Detect which cell encompasses the target text, then output its (x, y) center coordinate. 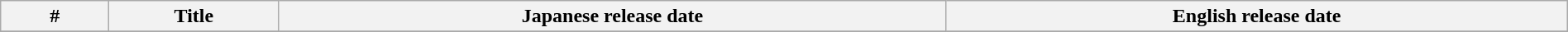
# (55, 16)
Japanese release date (612, 16)
Title (194, 16)
English release date (1257, 16)
